Output the (x, y) coordinate of the center of the cell containing the given text.  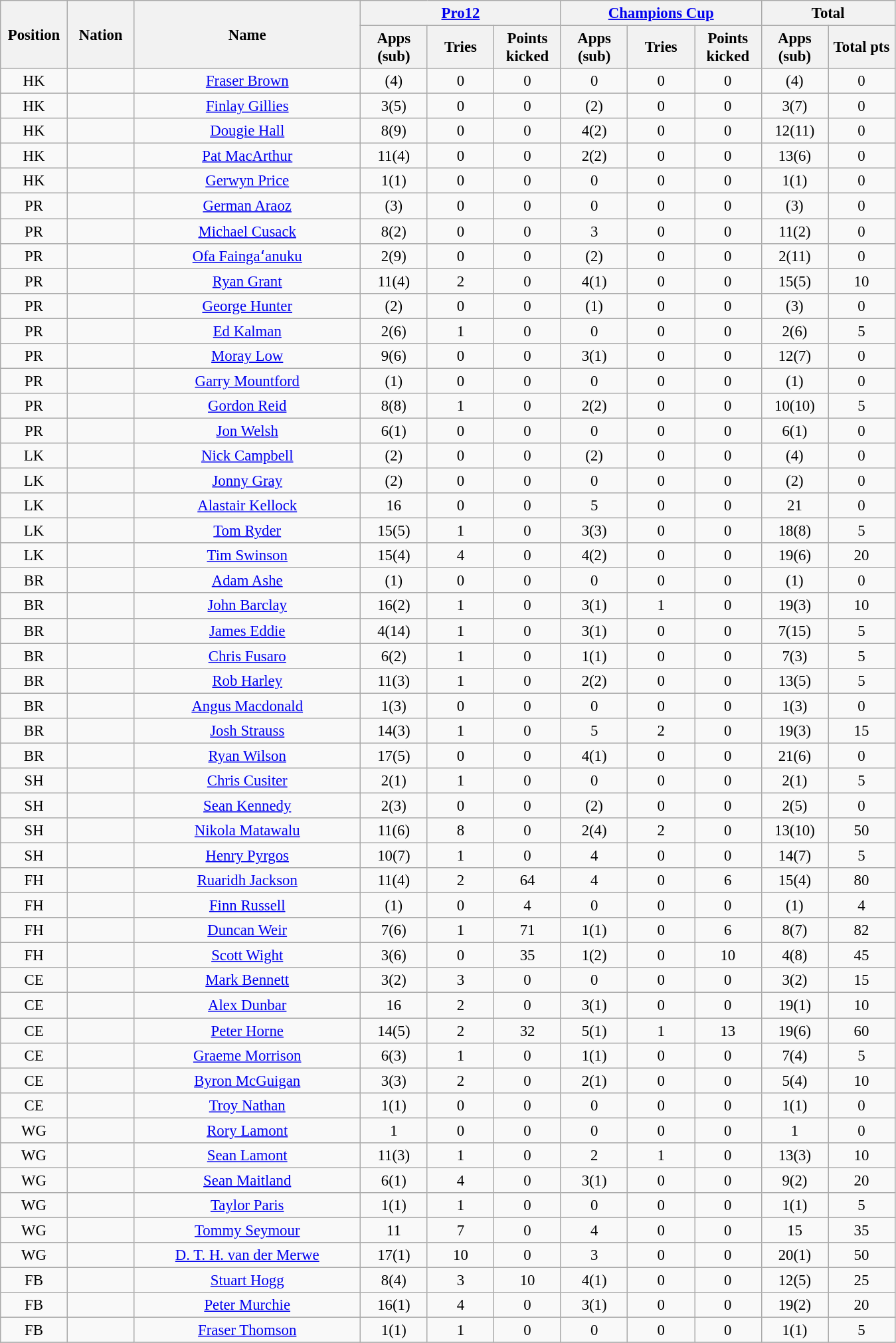
7(4) (794, 1055)
Total pts (862, 48)
John Barclay (247, 606)
Moray Low (247, 356)
George Hunter (247, 306)
Scott Wight (247, 956)
21(6) (794, 756)
12(7) (794, 356)
71 (527, 930)
20(1) (794, 1255)
11(6) (395, 831)
8(2) (395, 231)
Alex Dunbar (247, 1005)
Ryan Grant (247, 281)
18(8) (794, 531)
11 (395, 1230)
Peter Horne (247, 1031)
Sean Kennedy (247, 805)
Angus Macdonald (247, 706)
13(10) (794, 831)
7(3) (794, 656)
Nation (101, 35)
James Eddie (247, 631)
Ryan Wilson (247, 756)
12(11) (794, 131)
Jon Welsh (247, 431)
19(1) (794, 1005)
Adam Ashe (247, 581)
82 (862, 930)
Byron McGuigan (247, 1081)
Tom Ryder (247, 531)
25 (862, 1281)
6(2) (395, 656)
Nikola Matawalu (247, 831)
Champions Cup (661, 13)
6(3) (395, 1055)
2(4) (594, 831)
Alastair Kellock (247, 506)
17(1) (395, 1255)
17(5) (395, 756)
13 (728, 1031)
Duncan Weir (247, 930)
Sean Lamont (247, 1156)
11(2) (794, 231)
D. T. H. van der Merwe (247, 1255)
Rob Harley (247, 680)
10(7) (395, 856)
Position (35, 35)
Sean Maitland (247, 1180)
16(1) (395, 1305)
Garry Mountford (247, 381)
Fraser Brown (247, 81)
21 (794, 506)
1(2) (594, 956)
Finn Russell (247, 906)
Pro12 (461, 13)
Taylor Paris (247, 1205)
Name (247, 35)
Chris Cusiter (247, 781)
4(8) (794, 956)
13(6) (794, 156)
Michael Cusack (247, 231)
Chris Fusaro (247, 656)
9(6) (395, 356)
14(3) (395, 731)
Ruaridh Jackson (247, 880)
Ofa Faingaʻanuku (247, 256)
Tim Swinson (247, 556)
3(7) (794, 106)
Total (828, 13)
Jonny Gray (247, 481)
9(2) (794, 1180)
Ed Kalman (247, 331)
45 (862, 956)
German Araoz (247, 206)
Finlay Gillies (247, 106)
8(9) (395, 131)
Gordon Reid (247, 406)
Nick Campbell (247, 456)
3(5) (395, 106)
Fraser Thomson (247, 1330)
Tommy Seymour (247, 1230)
12(5) (794, 1281)
8(7) (794, 930)
Pat MacArthur (247, 156)
8(4) (395, 1281)
Gerwyn Price (247, 181)
2(3) (395, 805)
2(5) (794, 805)
8 (461, 831)
7(15) (794, 631)
16(2) (395, 606)
60 (862, 1031)
5(4) (794, 1081)
13(3) (794, 1156)
Rory Lamont (247, 1130)
32 (527, 1031)
80 (862, 880)
19(2) (794, 1305)
Henry Pyrgos (247, 856)
14(5) (395, 1031)
Stuart Hogg (247, 1281)
Mark Bennett (247, 980)
2(11) (794, 256)
3(6) (395, 956)
10(10) (794, 406)
Josh Strauss (247, 731)
7 (461, 1230)
7(6) (395, 930)
8(8) (395, 406)
4(14) (395, 631)
Graeme Morrison (247, 1055)
Peter Murchie (247, 1305)
2(9) (395, 256)
14(7) (794, 856)
13(5) (794, 680)
Dougie Hall (247, 131)
64 (527, 880)
5(1) (594, 1031)
Troy Nathan (247, 1105)
